Return (X, Y) of the center of cell containing provided text 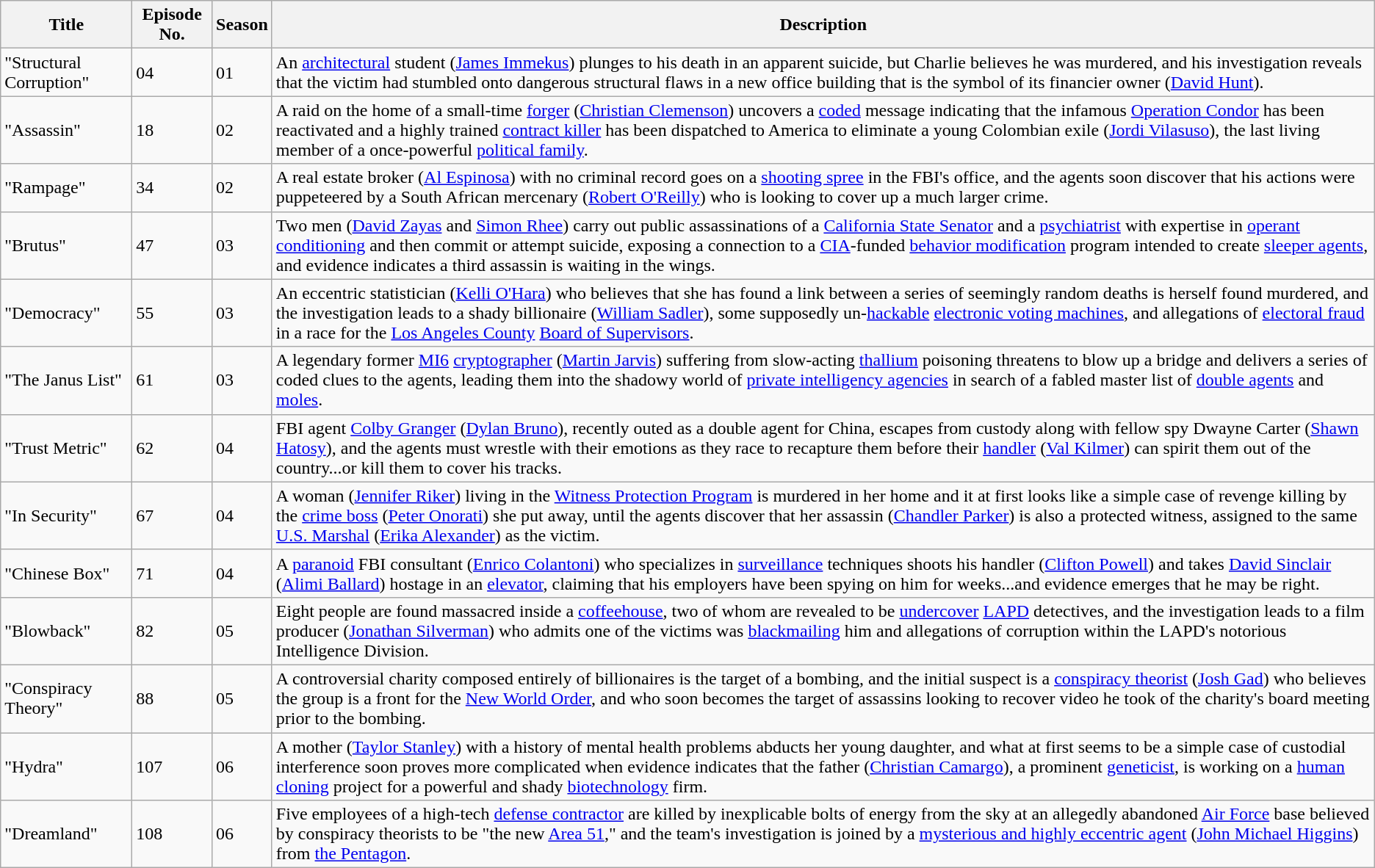
82 (172, 631)
01 (242, 72)
"The Janus List" (66, 380)
88 (172, 698)
"Assassin" (66, 130)
71 (172, 573)
34 (172, 188)
Description (823, 25)
"In Security" (66, 516)
62 (172, 448)
"Blowback" (66, 631)
"Dreamland" (66, 834)
"Trust Metric" (66, 448)
"Brutus" (66, 245)
Season (242, 25)
"Rampage" (66, 188)
Episode No. (172, 25)
107 (172, 767)
55 (172, 313)
Title (66, 25)
47 (172, 245)
"Democracy" (66, 313)
"Chinese Box" (66, 573)
"Structural Corruption" (66, 72)
108 (172, 834)
"Conspiracy Theory" (66, 698)
61 (172, 380)
"Hydra" (66, 767)
18 (172, 130)
67 (172, 516)
